Identify which cell holds the provided text, then report its (X, Y) central coordinate. 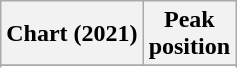
Chart (2021) (72, 34)
Peakposition (189, 34)
